Capture the cell that displays the provided text and extract its (x, y) central coordinate. 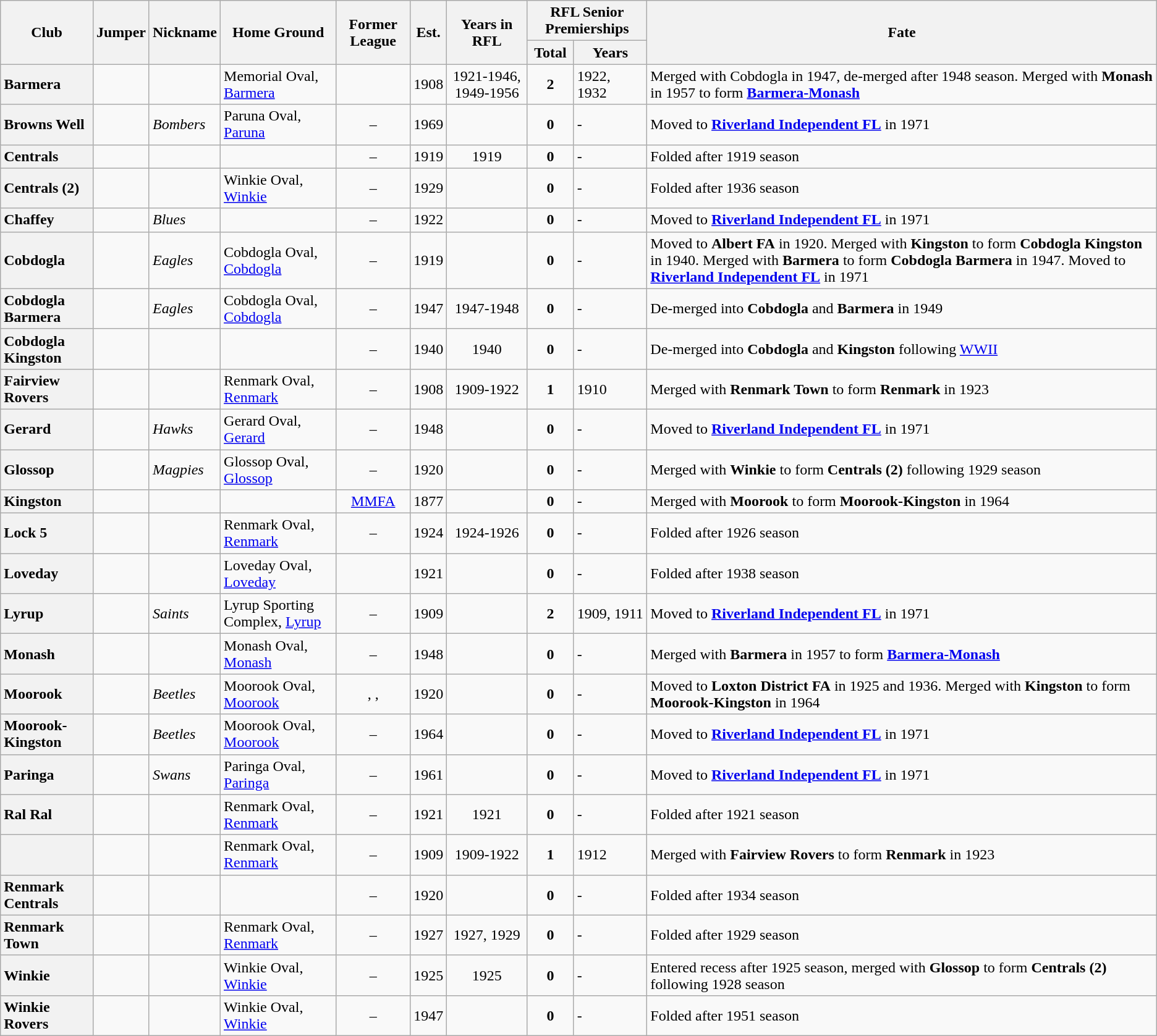
Cobdogla Barmera (47, 309)
Est. (429, 32)
Folded after 1936 season (902, 188)
Folded after 1921 season (902, 814)
Moorook-Kingston (47, 734)
Lock 5 (47, 534)
Fairview Rovers (47, 389)
1922, 1932 (611, 84)
Nickname (184, 32)
1969 (429, 125)
Loveday (47, 573)
1909, 1911 (611, 614)
Winkie (47, 975)
Kingston (47, 502)
Home Ground (278, 32)
Monash Oval, Monash (278, 654)
Fate (902, 32)
1964 (429, 734)
1961 (429, 775)
Cobdogla (47, 260)
1924-1926 (487, 534)
1929 (429, 188)
MMFA (373, 502)
Winkie Rovers (47, 1016)
Folded after 1929 season (902, 935)
Total (550, 53)
Merged with Fairview Rovers to form Renmark in 1923 (902, 855)
Lyrup (47, 614)
Merged with Renmark Town to form Renmark in 1923 (902, 389)
Bombers (184, 125)
Chaffey (47, 220)
1877 (429, 502)
Browns Well (47, 125)
Centrals (47, 156)
Glossop Oval, Glossop (278, 470)
Swans (184, 775)
Saints (184, 614)
Cobdogla Kingston (47, 348)
De-merged into Cobdogla and Kingston following WWII (902, 348)
Folded after 1934 season (902, 895)
Folded after 1926 season (902, 534)
Folded after 1951 season (902, 1016)
Merged with Barmera in 1957 to form Barmera-Monash (902, 654)
1912 (611, 855)
Lyrup Sporting Complex, Lyrup (278, 614)
Years (611, 53)
Merged with Moorook to form Moorook-Kingston in 1964 (902, 502)
Glossop (47, 470)
1921-1946, 1949-1956 (487, 84)
1924 (429, 534)
Merged with Winkie to form Centrals (2) following 1929 season (902, 470)
De-merged into Cobdogla and Barmera in 1949 (902, 309)
1910 (611, 389)
Hawks (184, 429)
1927 (429, 935)
1947-1948 (487, 309)
1927, 1929 (487, 935)
Renmark Centrals (47, 895)
Folded after 1919 season (902, 156)
Gerard (47, 429)
Club (47, 32)
, , (373, 694)
Monash (47, 654)
1922 (429, 220)
Ral Ral (47, 814)
Folded after 1938 season (902, 573)
RFL Senior Premierships (587, 21)
Paruna Oval, Paruna (278, 125)
Paringa (47, 775)
Jumper (121, 32)
Years in RFL (487, 32)
Merged with Cobdogla in 1947, de-merged after 1948 season. Merged with Monash in 1957 to form Barmera-Monash (902, 84)
Centrals (2) (47, 188)
Moorook (47, 694)
Magpies (184, 470)
Paringa Oval, Paringa (278, 775)
Renmark Town (47, 935)
Blues (184, 220)
Moved to Loxton District FA in 1925 and 1936. Merged with Kingston to form Moorook-Kingston in 1964 (902, 694)
Entered recess after 1925 season, merged with Glossop to form Centrals (2) following 1928 season (902, 975)
Memorial Oval, Barmera (278, 84)
Former League (373, 32)
Barmera (47, 84)
Gerard Oval, Gerard (278, 429)
Loveday Oval, Loveday (278, 573)
